Provide the [x, y] coordinate of the cell's center where the given text is located.  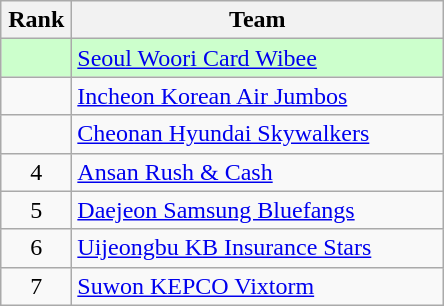
Cheonan Hyundai Skywalkers [258, 134]
Seoul Woori Card Wibee [258, 58]
4 [36, 172]
Suwon KEPCO Vixtorm [258, 286]
5 [36, 210]
Team [258, 20]
Uijeongbu KB Insurance Stars [258, 248]
Rank [36, 20]
6 [36, 248]
Incheon Korean Air Jumbos [258, 96]
7 [36, 286]
Ansan Rush & Cash [258, 172]
Daejeon Samsung Bluefangs [258, 210]
